From the cell containing the given text, extract its center point as (X, Y) coordinate. 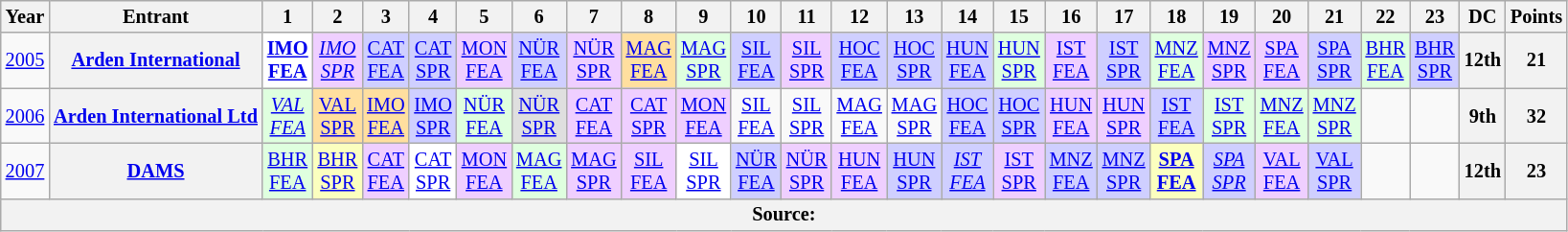
20 (1282, 16)
10 (757, 16)
22 (1386, 16)
DC (1483, 16)
3 (385, 16)
4 (433, 16)
9th (1483, 116)
11 (807, 16)
2006 (25, 116)
Arden International (155, 60)
Source: (784, 215)
Entrant (155, 16)
13 (914, 16)
Points (1536, 16)
6 (538, 16)
2005 (25, 60)
32 (1536, 116)
7 (594, 16)
15 (1019, 16)
2 (338, 16)
Arden International Ltd (155, 116)
DAMS (155, 171)
16 (1071, 16)
1 (287, 16)
2007 (25, 171)
17 (1125, 16)
14 (967, 16)
19 (1230, 16)
12 (858, 16)
9 (703, 16)
5 (485, 16)
Year (25, 16)
8 (649, 16)
18 (1176, 16)
